Return the (X, Y) coordinate for the center point of the cell that contains the specified text.  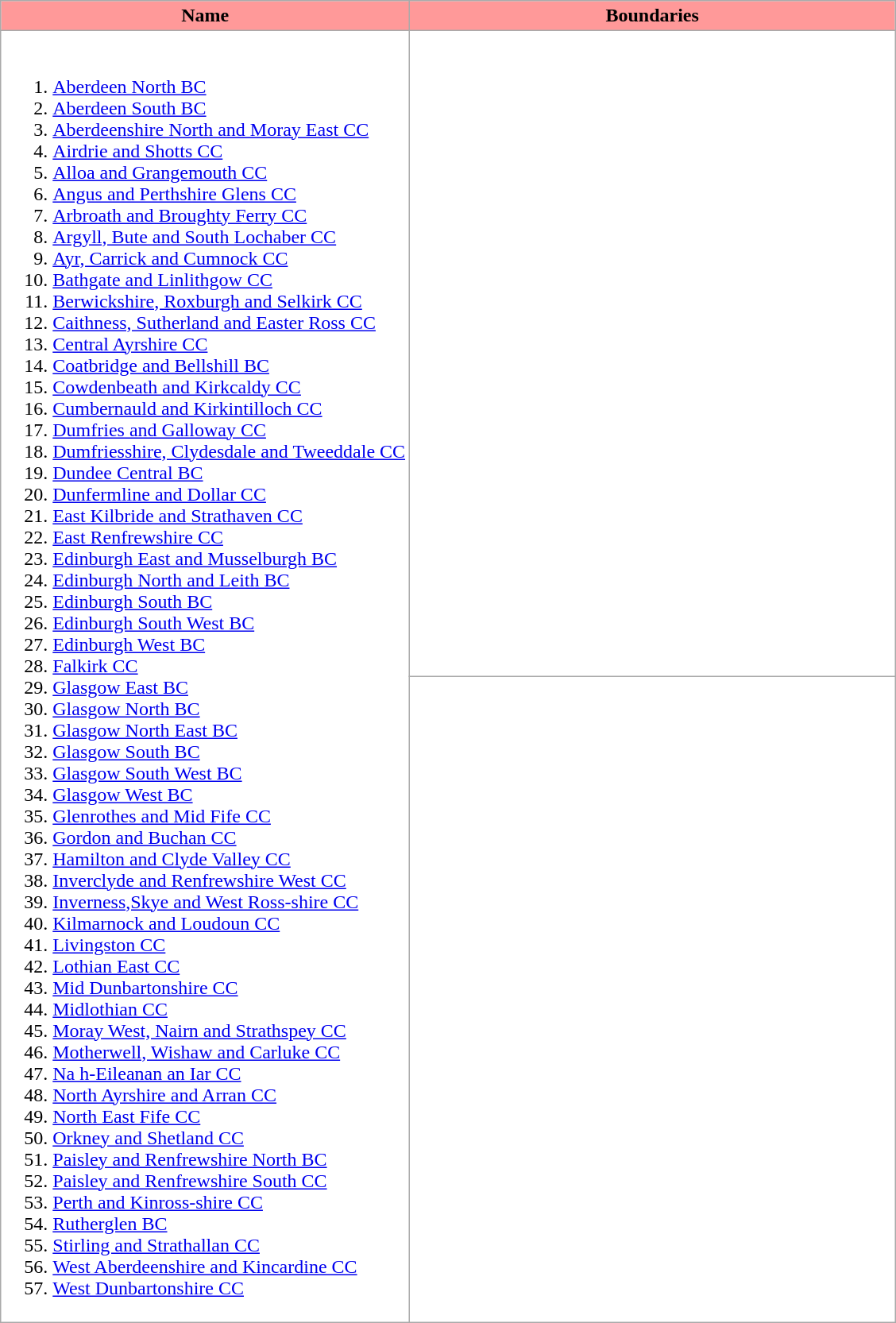
Boundaries (653, 16)
Name (205, 16)
